Search for the cell housing the specified text and yield its [x, y] center coordinate. 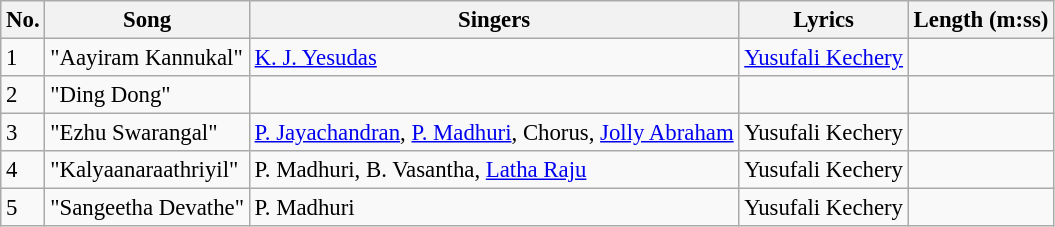
P. Jayachandran, P. Madhuri, Chorus, Jolly Abraham [494, 133]
"Ezhu Swarangal" [147, 133]
2 [23, 95]
No. [23, 20]
Lyrics [824, 20]
P. Madhuri, B. Vasantha, Latha Raju [494, 170]
P. Madhuri [494, 208]
3 [23, 133]
4 [23, 170]
K. J. Yesudas [494, 58]
1 [23, 58]
Length (m:ss) [980, 20]
"Ding Dong" [147, 95]
Song [147, 20]
Singers [494, 20]
"Kalyaanaraathriyil" [147, 170]
"Sangeetha Devathe" [147, 208]
5 [23, 208]
"Aayiram Kannukal" [147, 58]
